Return [X, Y] of the center of cell containing provided text 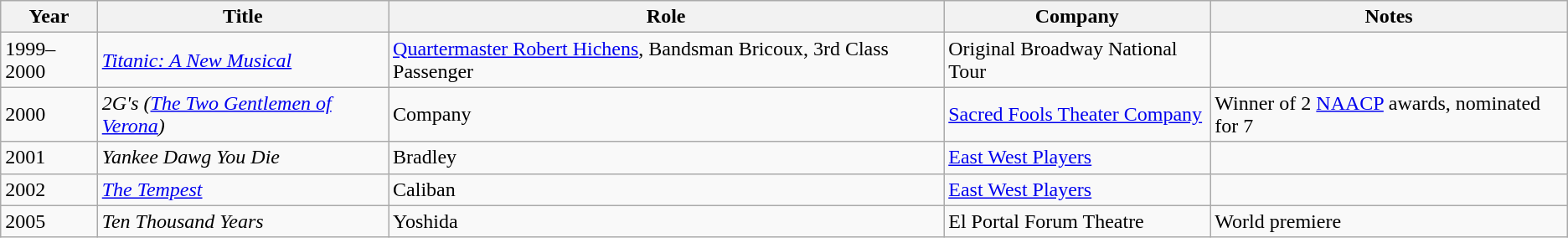
Notes [1389, 17]
Yoshida [667, 221]
Title [243, 17]
Role [667, 17]
Bradley [667, 158]
2000 [49, 114]
El Portal Forum Theatre [1077, 221]
Sacred Fools Theater Company [1077, 114]
Winner of 2 NAACP awards, nominated for 7 [1389, 114]
Caliban [667, 189]
Quartermaster Robert Hichens, Bandsman Bricoux, 3rd Class Passenger [667, 60]
World premiere [1389, 221]
2005 [49, 221]
2G's (The Two Gentlemen of Verona) [243, 114]
Ten Thousand Years [243, 221]
Titanic: A New Musical [243, 60]
Year [49, 17]
Yankee Dawg You Die [243, 158]
2002 [49, 189]
Original Broadway National Tour [1077, 60]
2001 [49, 158]
1999–2000 [49, 60]
The Tempest [243, 189]
